Capture the cell that displays the provided text and extract its [X, Y] central coordinate. 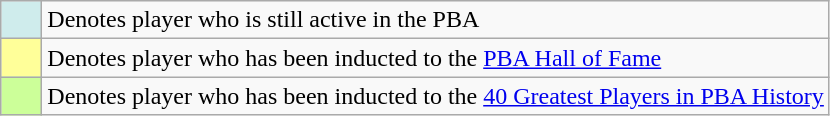
Denotes player who is still active in the PBA [436, 20]
Denotes player who has been inducted to the PBA Hall of Fame [436, 58]
Denotes player who has been inducted to the 40 Greatest Players in PBA History [436, 96]
